Locate the cell with the specified text and output its (X, Y) center coordinate. 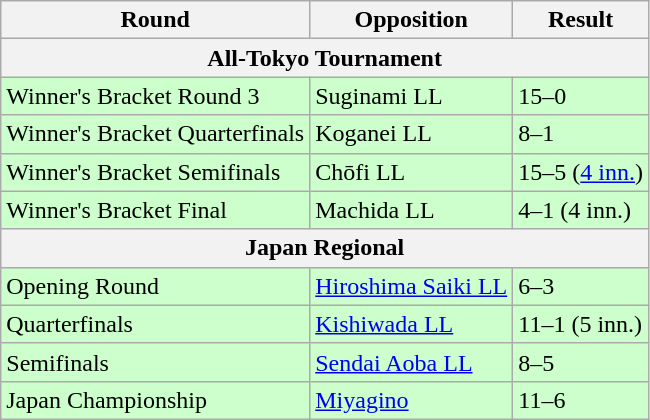
Kishiwada LL (412, 324)
Opposition (412, 20)
Chōfi LL (412, 172)
8–5 (581, 362)
Suginami LL (412, 96)
Machida LL (412, 210)
8–1 (581, 134)
11–6 (581, 400)
Winner's Bracket Final (156, 210)
Japan Championship (156, 400)
Quarterfinals (156, 324)
Winner's Bracket Round 3 (156, 96)
Round (156, 20)
11–1 (5 inn.) (581, 324)
Sendai Aoba LL (412, 362)
Result (581, 20)
Winner's Bracket Quarterfinals (156, 134)
4–1 (4 inn.) (581, 210)
Hiroshima Saiki LL (412, 286)
15–0 (581, 96)
Miyagino (412, 400)
Opening Round (156, 286)
Winner's Bracket Semifinals (156, 172)
Koganei LL (412, 134)
Japan Regional (325, 248)
6–3 (581, 286)
All-Tokyo Tournament (325, 58)
15–5 (4 inn.) (581, 172)
Semifinals (156, 362)
